Extract the (x, y) coordinate from the center of the cell holding the provided text.  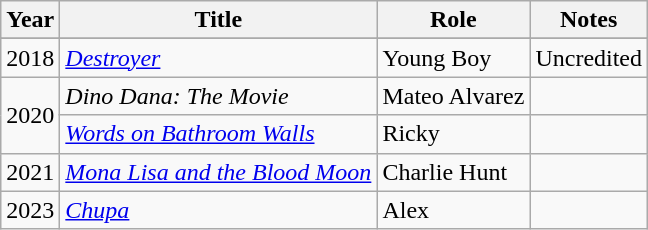
Young Boy (454, 58)
Ricky (454, 134)
2018 (30, 58)
2023 (30, 210)
Title (218, 20)
Uncredited (589, 58)
2020 (30, 115)
Role (454, 20)
Words on Bathroom Walls (218, 134)
Destroyer (218, 58)
Dino Dana: The Movie (218, 96)
Charlie Hunt (454, 172)
Chupa (218, 210)
Mona Lisa and the Blood Moon (218, 172)
Mateo Alvarez (454, 96)
Year (30, 20)
2021 (30, 172)
Notes (589, 20)
Alex (454, 210)
